Detect which cell encompasses the target text, then output its (x, y) center coordinate. 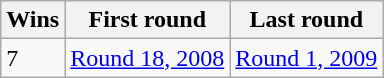
Wins (33, 20)
Round 1, 2009 (306, 58)
Round 18, 2008 (148, 58)
First round (148, 20)
Last round (306, 20)
7 (33, 58)
